Capture the cell that displays the provided text and extract its (x, y) central coordinate. 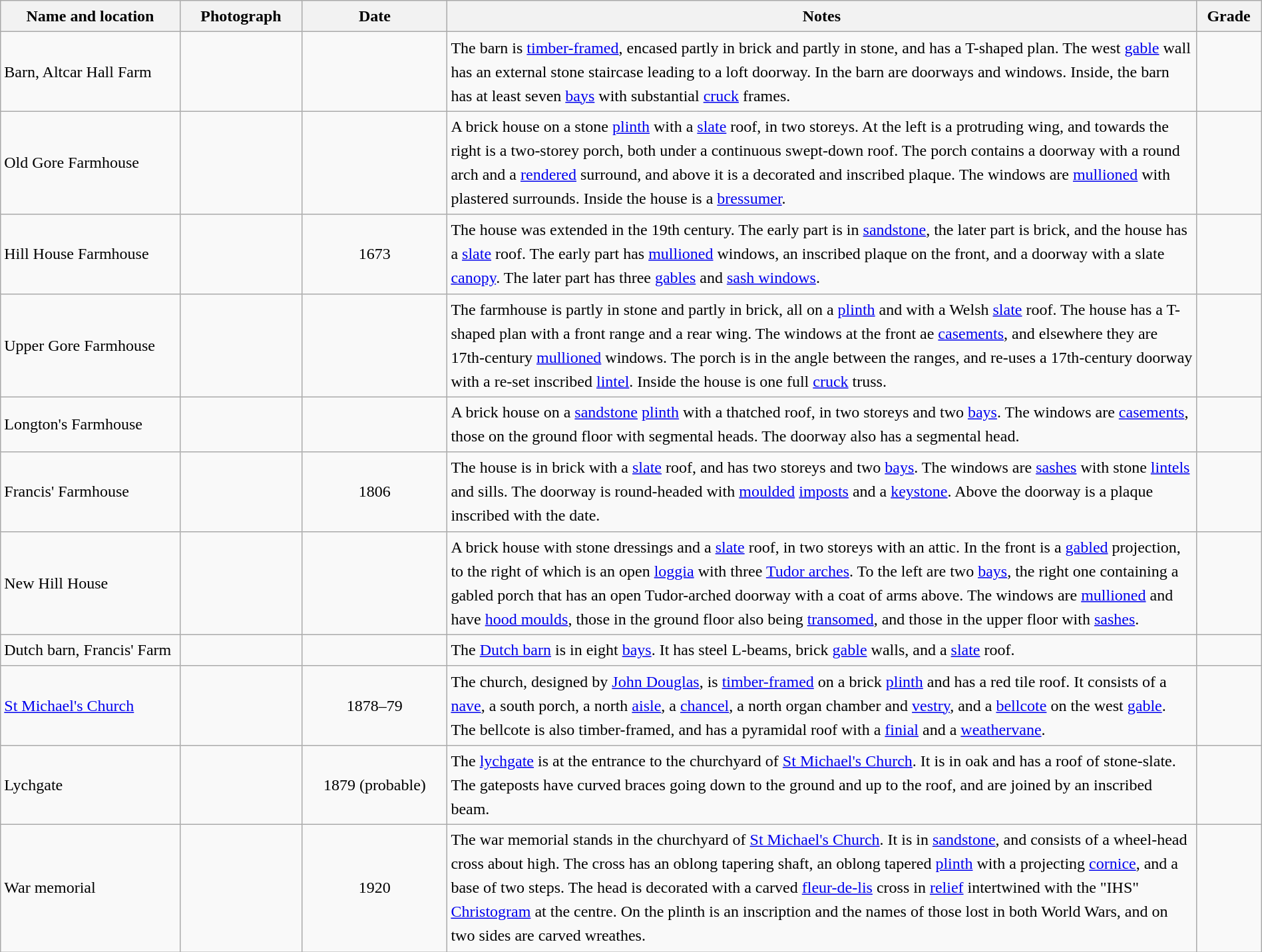
Lychgate (91, 784)
New Hill House (91, 583)
Date (375, 16)
War memorial (91, 888)
Old Gore Farmhouse (91, 162)
1806 (375, 491)
Upper Gore Farmhouse (91, 345)
Photograph (241, 16)
The Dutch barn is in eight bays. It has steel L-beams, brick gable walls, and a slate roof. (821, 650)
Grade (1229, 16)
St Michael's Church (91, 706)
1878–79 (375, 706)
Name and location (91, 16)
Notes (821, 16)
Dutch barn, Francis' Farm (91, 650)
Longton's Farmhouse (91, 425)
1920 (375, 888)
Hill House Farmhouse (91, 254)
1879 (probable) (375, 784)
1673 (375, 254)
Francis' Farmhouse (91, 491)
Barn, Altcar Hall Farm (91, 72)
